Provide the (x, y) coordinate of the cell's center where the given text is located.  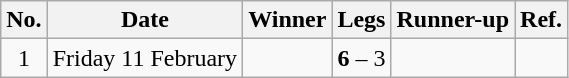
Date (144, 20)
No. (24, 20)
1 (24, 58)
6 – 3 (362, 58)
Legs (362, 20)
Ref. (542, 20)
Winner (288, 20)
Friday 11 February (144, 58)
Runner-up (453, 20)
